Detect which cell encompasses the target text, then output its (X, Y) center coordinate. 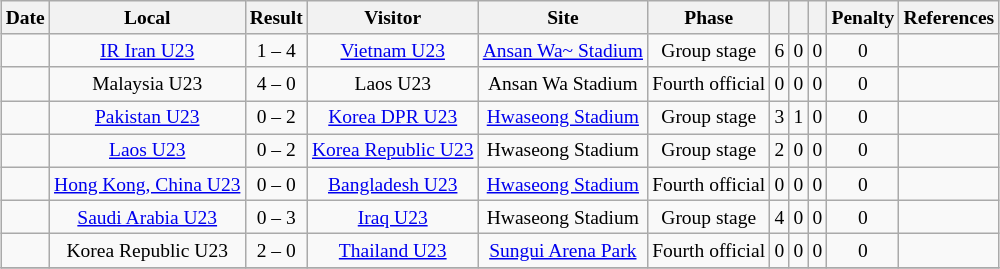
1 – 4 (276, 50)
Pakistan U23 (147, 118)
Vietnam U23 (392, 50)
4 – 0 (276, 84)
References (949, 18)
Sungui Arena Park (563, 250)
1 (798, 118)
Bangladesh U23 (392, 184)
0 – 0 (276, 184)
Visitor (392, 18)
IR Iran U23 (147, 50)
Penalty (863, 18)
6 (780, 50)
Thailand U23 (392, 250)
2 (780, 150)
Local (147, 18)
Ansan Wa Stadium (563, 84)
Phase (709, 18)
Date (25, 18)
Result (276, 18)
Site (563, 18)
Ansan Wa~ Stadium (563, 50)
0 – 3 (276, 216)
Hong Kong, China U23 (147, 184)
Korea DPR U23 (392, 118)
3 (780, 118)
2 – 0 (276, 250)
4 (780, 216)
Malaysia U23 (147, 84)
Saudi Arabia U23 (147, 216)
Iraq U23 (392, 216)
